Find where the given text appears and provide that cell's center as (X, Y) coordinate. 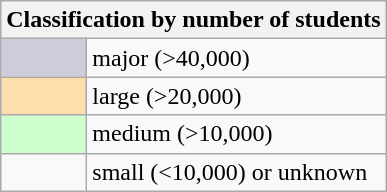
small (<10,000) or unknown (236, 172)
large (>20,000) (236, 96)
Classification by number of students (194, 20)
major (>40,000) (236, 58)
medium (>10,000) (236, 134)
